Extract the (X, Y) coordinate from the center of the cell holding the provided text.  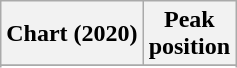
Peakposition (189, 34)
Chart (2020) (72, 34)
